Extract the (X, Y) coordinate from the center of the cell holding the provided text.  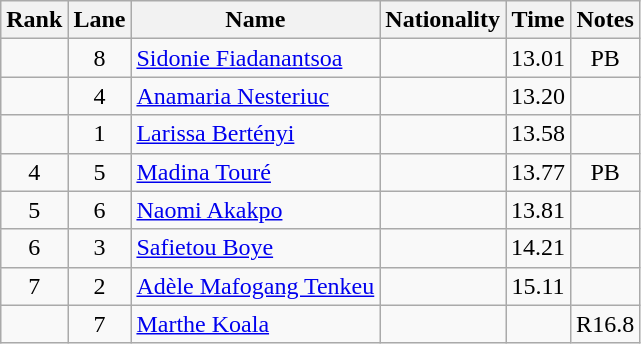
13.58 (538, 134)
Madina Touré (256, 172)
Marthe Koala (256, 324)
1 (100, 134)
Safietou Boye (256, 248)
13.20 (538, 96)
Rank (34, 20)
Lane (100, 20)
Nationality (443, 20)
Larissa Bertényi (256, 134)
8 (100, 58)
R16.8 (606, 324)
Naomi Akakpo (256, 210)
13.01 (538, 58)
Name (256, 20)
Sidonie Fiadanantsoa (256, 58)
Time (538, 20)
Notes (606, 20)
13.81 (538, 210)
2 (100, 286)
14.21 (538, 248)
13.77 (538, 172)
3 (100, 248)
Adèle Mafogang Tenkeu (256, 286)
15.11 (538, 286)
Anamaria Nesteriuc (256, 96)
